Return the [x, y] coordinate for the center point of the cell that contains the specified text.  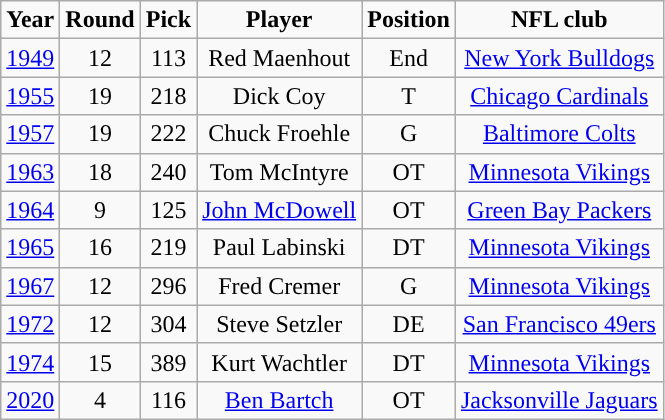
18 [100, 172]
4 [100, 400]
Dick Coy [280, 96]
125 [168, 210]
2020 [30, 400]
1974 [30, 362]
296 [168, 286]
Round [100, 20]
John McDowell [280, 210]
222 [168, 134]
1965 [30, 248]
219 [168, 248]
16 [100, 248]
DE [409, 324]
1957 [30, 134]
Year [30, 20]
San Francisco 49ers [559, 324]
304 [168, 324]
Steve Setzler [280, 324]
Red Maenhout [280, 58]
Baltimore Colts [559, 134]
389 [168, 362]
1963 [30, 172]
Fred Cremer [280, 286]
T [409, 96]
Paul Labinski [280, 248]
New York Bulldogs [559, 58]
Player [280, 20]
Tom McIntyre [280, 172]
1955 [30, 96]
240 [168, 172]
113 [168, 58]
1967 [30, 286]
Jacksonville Jaguars [559, 400]
9 [100, 210]
15 [100, 362]
218 [168, 96]
Position [409, 20]
Ben Bartch [280, 400]
1949 [30, 58]
Green Bay Packers [559, 210]
1972 [30, 324]
NFL club [559, 20]
1964 [30, 210]
End [409, 58]
116 [168, 400]
Chicago Cardinals [559, 96]
Kurt Wachtler [280, 362]
Chuck Froehle [280, 134]
Pick [168, 20]
